For the text-containing cell, return its midpoint in [x, y] coordinate format. 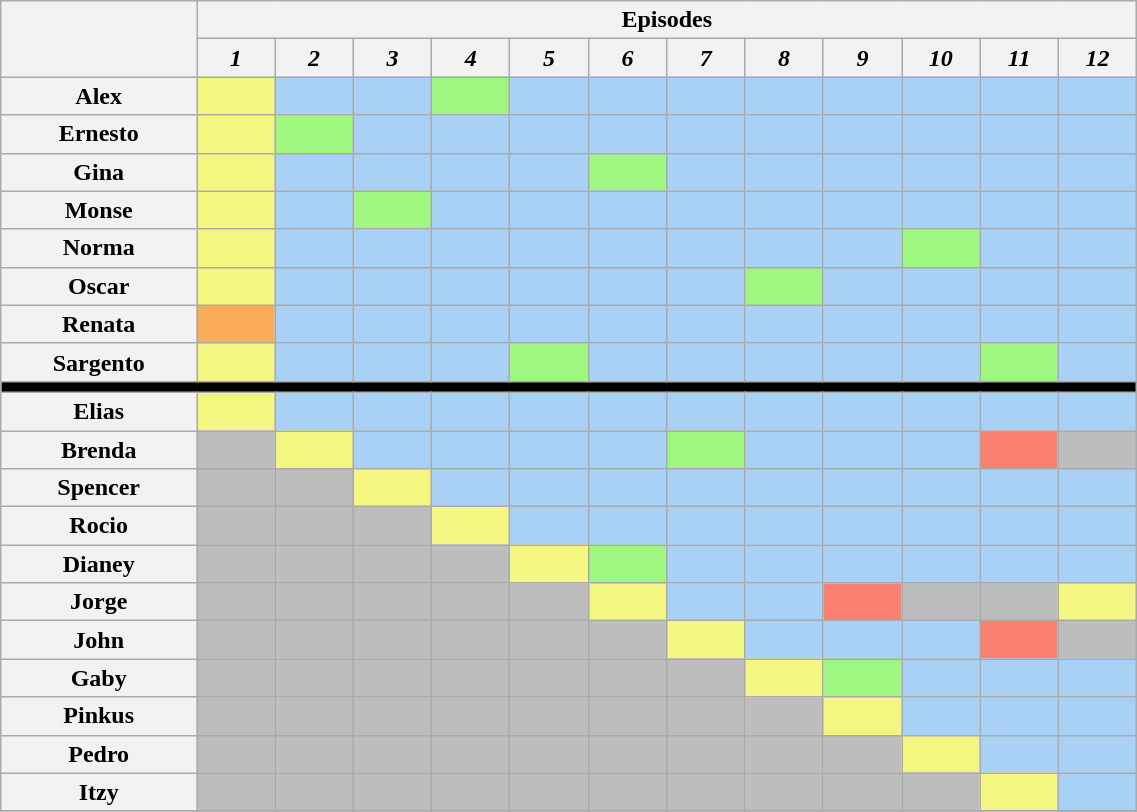
Sargento [99, 362]
Pedro [99, 754]
Rocio [99, 526]
Dianey [99, 564]
6 [627, 58]
1 [236, 58]
Ernesto [99, 134]
Monse [99, 210]
Spencer [99, 488]
11 [1019, 58]
2 [314, 58]
Itzy [99, 792]
Gina [99, 172]
Episodes [667, 20]
Brenda [99, 449]
Oscar [99, 286]
9 [862, 58]
3 [392, 58]
Renata [99, 324]
Jorge [99, 602]
Alex [99, 96]
12 [1098, 58]
Elias [99, 411]
Gaby [99, 678]
Norma [99, 248]
5 [549, 58]
10 [941, 58]
8 [784, 58]
John [99, 640]
Pinkus [99, 716]
4 [471, 58]
7 [706, 58]
